Scan for the cell matching the given text and deliver its (X, Y) coordinate at center. 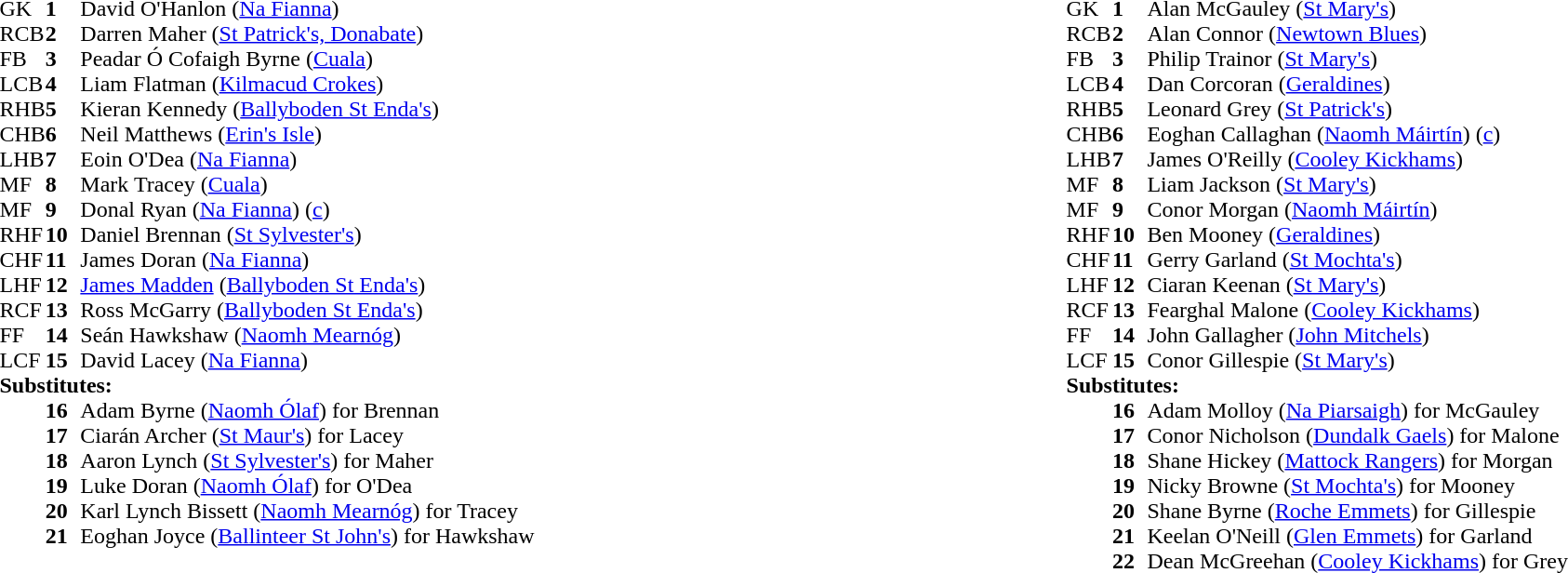
James Madden (Ballyboden St Enda's) (307, 285)
Leonard Grey (St Patrick's) (1358, 110)
Ben Mooney (Geraldines) (1358, 234)
David Lacey (Na Fianna) (307, 361)
Neil Matthews (Erin's Isle) (307, 134)
Peadar Ó Cofaigh Byrne (Cuala) (307, 60)
Keelan O'Neill (Glen Emmets) for Garland (1358, 536)
Eoghan Callaghan (Naomh Máirtín) (c) (1358, 134)
Alan Connor (Newtown Blues) (1358, 33)
Ciarán Archer (St Maur's) for Lacey (307, 435)
Conor Gillespie (St Mary's) (1358, 361)
Daniel Brennan (St Sylvester's) (307, 234)
Darren Maher (St Patrick's, Donabate) (307, 33)
Fearghal Malone (Cooley Kickhams) (1358, 311)
Conor Morgan (Naomh Máirtín) (1358, 210)
Adam Molloy (Na Piarsaigh) for McGauley (1358, 411)
Eoghan Joyce (Ballinteer St John's) for Hawkshaw (307, 536)
Adam Byrne (Naomh Ólaf) for Brennan (307, 411)
Nicky Browne (St Mochta's) for Mooney (1358, 486)
Philip Trainor (St Mary's) (1358, 60)
Liam Jackson (St Mary's) (1358, 184)
James O'Reilly (Cooley Kickhams) (1358, 160)
Ciaran Keenan (St Mary's) (1358, 285)
Ross McGarry (Ballyboden St Enda's) (307, 311)
Gerry Garland (St Mochta's) (1358, 260)
Shane Byrne (Roche Emmets) for Gillespie (1358, 512)
Donal Ryan (Na Fianna) (c) (307, 210)
Eoin O'Dea (Na Fianna) (307, 160)
Liam Flatman (Kilmacud Crokes) (307, 84)
Aaron Lynch (St Sylvester's) for Maher (307, 461)
James Doran (Na Fianna) (307, 260)
Mark Tracey (Cuala) (307, 184)
Kieran Kennedy (Ballyboden St Enda's) (307, 110)
Dan Corcoran (Geraldines) (1358, 84)
Conor Nicholson (Dundalk Gaels) for Malone (1358, 435)
Seán Hawkshaw (Naomh Mearnóg) (307, 335)
Luke Doran (Naomh Ólaf) for O'Dea (307, 486)
Karl Lynch Bissett (Naomh Mearnóg) for Tracey (307, 512)
John Gallagher (John Mitchels) (1358, 335)
Shane Hickey (Mattock Rangers) for Morgan (1358, 461)
